Return [x, y] of the center of cell containing provided text 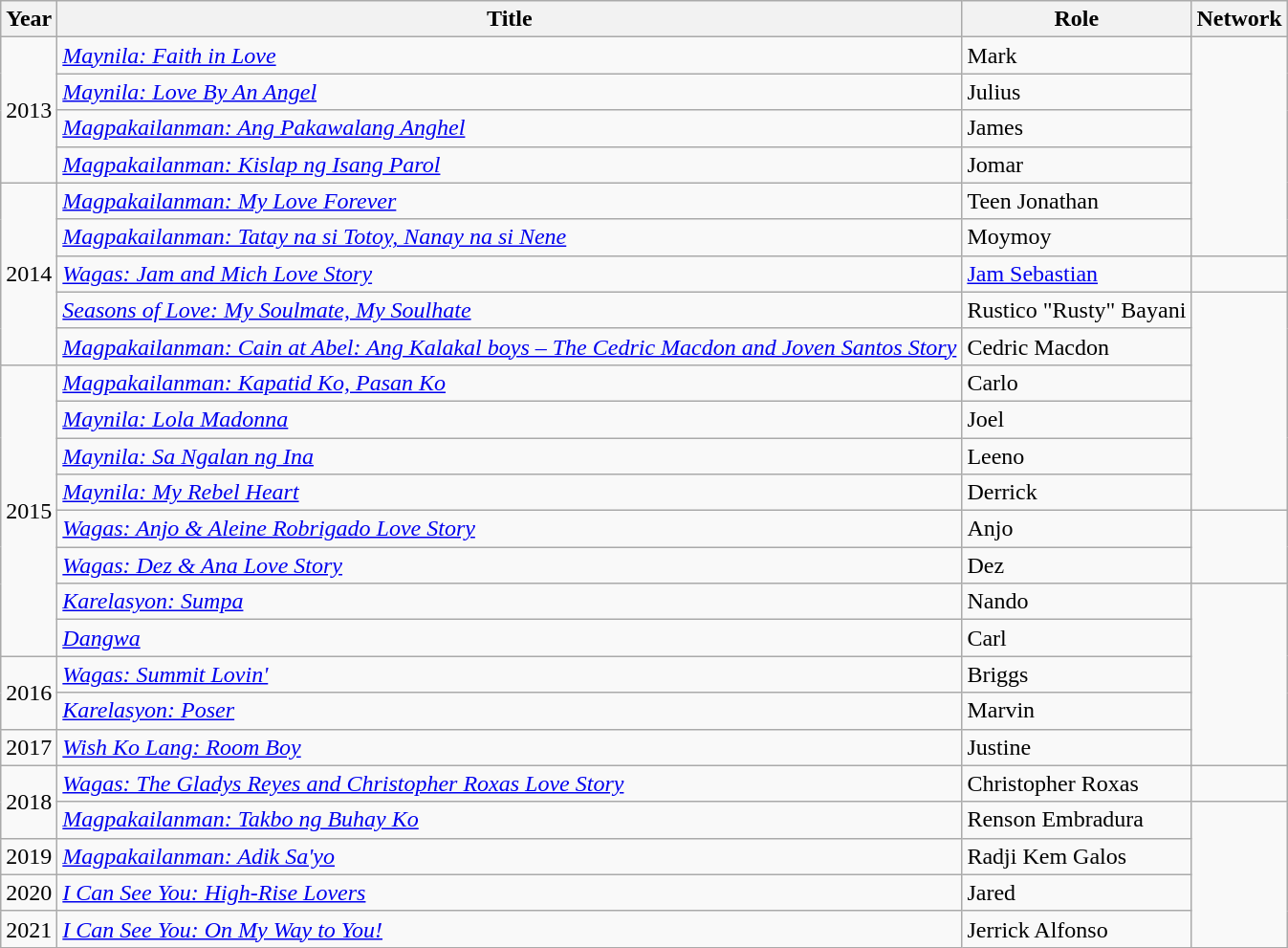
Magpakailanman: Tatay na si Totoy, Nanay na si Nene [510, 237]
Magpakailanman: Takbo ng Buhay Ko [510, 820]
Derrick [1077, 493]
2019 [29, 856]
Maynila: Love By An Angel [510, 92]
Nando [1077, 602]
Wagas: Jam and Mich Love Story [510, 274]
Wagas: Dez & Ana Love Story [510, 565]
2014 [29, 274]
Dez [1077, 565]
Seasons of Love: My Soulmate, My Soulhate [510, 310]
Jerrick Alfonso [1077, 929]
2016 [29, 693]
Marvin [1077, 711]
2017 [29, 747]
Wagas: The Gladys Reyes and Christopher Roxas Love Story [510, 783]
Karelasyon: Sumpa [510, 602]
Magpakailanman: Adik Sa'yo [510, 856]
Mark [1077, 55]
Briggs [1077, 674]
Maynila: Lola Madonna [510, 419]
2018 [29, 802]
Rustico "Rusty" Bayani [1077, 310]
Maynila: My Rebel Heart [510, 493]
Leeno [1077, 456]
Jomar [1077, 165]
I Can See You: High-Rise Lovers [510, 893]
Jared [1077, 893]
Magpakailanman: Cain at Abel: Ang Kalakal boys – The Cedric Macdon and Joven Santos Story [510, 346]
Dangwa [510, 638]
2021 [29, 929]
Maynila: Sa Ngalan ng Ina [510, 456]
2013 [29, 110]
Renson Embradura [1077, 820]
Julius [1077, 92]
Magpakailanman: Ang Pakawalang Anghel [510, 128]
Wish Ko Lang: Room Boy [510, 747]
Carl [1077, 638]
Role [1077, 19]
Title [510, 19]
2015 [29, 510]
Joel [1077, 419]
Radji Kem Galos [1077, 856]
Network [1239, 19]
Wagas: Summit Lovin' [510, 674]
James [1077, 128]
Maynila: Faith in Love [510, 55]
Karelasyon: Poser [510, 711]
Christopher Roxas [1077, 783]
Justine [1077, 747]
Wagas: Anjo & Aleine Robrigado Love Story [510, 529]
Jam Sebastian [1077, 274]
Moymoy [1077, 237]
Year [29, 19]
Magpakailanman: Kislap ng Isang Parol [510, 165]
Teen Jonathan [1077, 201]
Carlo [1077, 383]
Magpakailanman: My Love Forever [510, 201]
I Can See You: On My Way to You! [510, 929]
2020 [29, 893]
Cedric Macdon [1077, 346]
Magpakailanman: Kapatid Ko, Pasan Ko [510, 383]
Anjo [1077, 529]
